Output the [X, Y] coordinate of the center of the cell containing the given text.  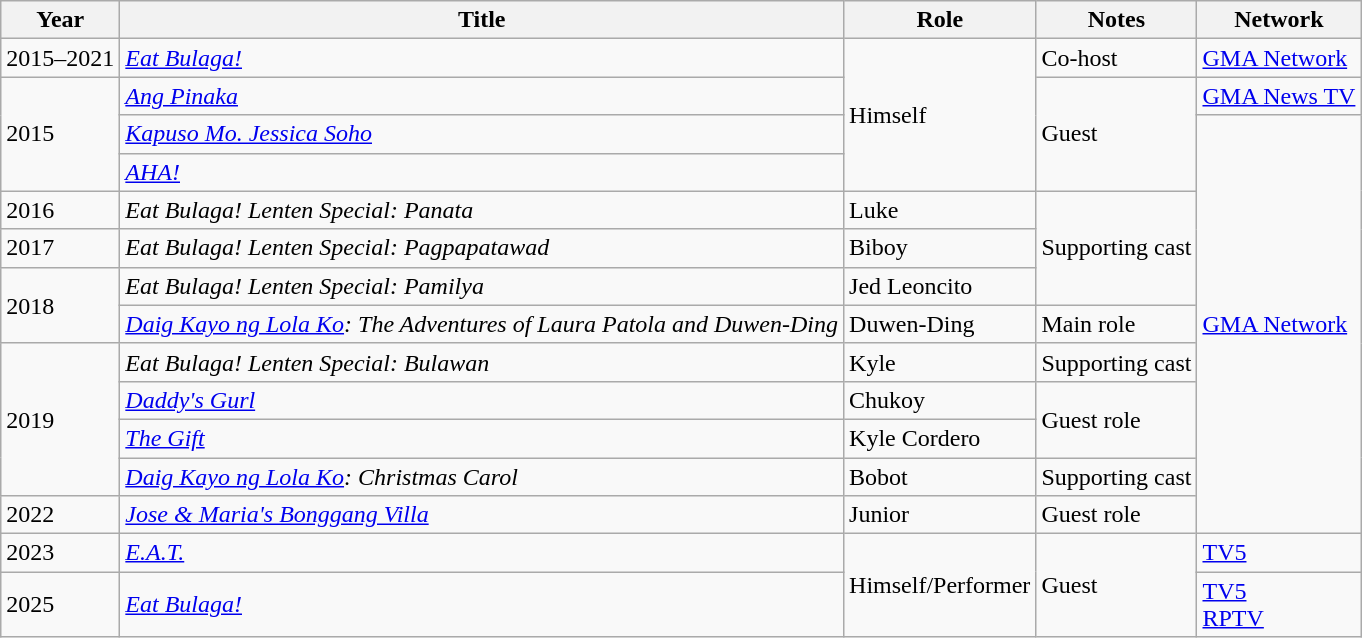
Himself [940, 115]
2015 [60, 134]
AHA! [482, 172]
Kyle [940, 362]
Role [940, 20]
GMA News TV [1279, 96]
2023 [60, 553]
2018 [60, 305]
Main role [1116, 324]
Co-host [1116, 58]
Chukoy [940, 400]
2016 [60, 210]
The Gift [482, 438]
Jose & Maria's Bonggang Villa [482, 515]
Junior [940, 515]
TV5 [1279, 553]
Jed Leoncito [940, 286]
Himself/Performer [940, 586]
Duwen-Ding [940, 324]
2019 [60, 419]
Luke [940, 210]
2022 [60, 515]
2015–2021 [60, 58]
Biboy [940, 248]
Kapuso Mo. Jessica Soho [482, 134]
Bobot [940, 477]
Daddy's Gurl [482, 400]
Notes [1116, 20]
Eat Bulaga! Lenten Special: Pamilya [482, 286]
Ang Pinaka [482, 96]
Eat Bulaga! Lenten Special: Pagpapatawad [482, 248]
2017 [60, 248]
Eat Bulaga! Lenten Special: Panata [482, 210]
TV5RPTV [1279, 604]
2025 [60, 604]
Eat Bulaga! Lenten Special: Bulawan [482, 362]
Network [1279, 20]
Year [60, 20]
Title [482, 20]
Daig Kayo ng Lola Ko: The Adventures of Laura Patola and Duwen-Ding [482, 324]
Daig Kayo ng Lola Ko: Christmas Carol [482, 477]
Kyle Cordero [940, 438]
E.A.T. [482, 553]
